Pinpoint the cell where the given text exists, returning its (x, y) midpoint coordinate. 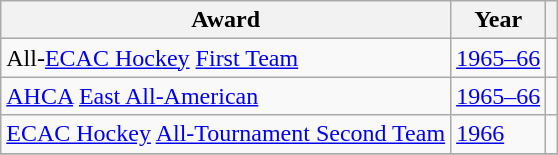
Year (498, 20)
AHCA East All-American (226, 96)
ECAC Hockey All-Tournament Second Team (226, 134)
1966 (498, 134)
All-ECAC Hockey First Team (226, 58)
Award (226, 20)
